Determine the [X, Y] coordinate at the center of the cell enclosing the given text.  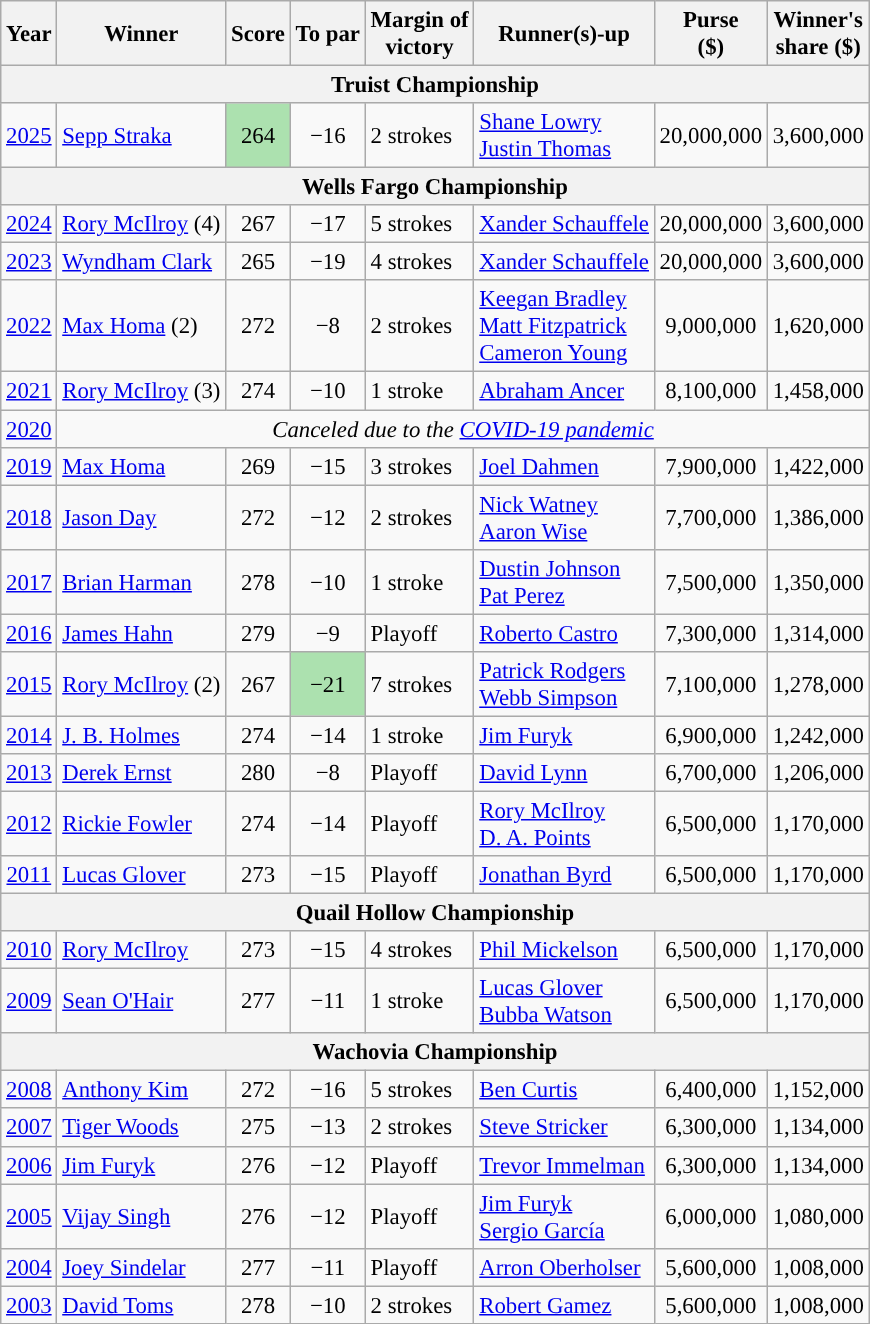
6,900,000 [710, 735]
−13 [328, 1128]
2010 [29, 950]
Wells Fargo Championship [435, 187]
Rory McIlroy (3) [142, 391]
1,206,000 [818, 773]
To par [328, 34]
2012 [29, 824]
2014 [29, 735]
Dustin Johnson Pat Perez [564, 582]
2020 [29, 429]
Abraham Ancer [564, 391]
2023 [29, 262]
7,500,000 [710, 582]
2004 [29, 1267]
Trevor Immelman [564, 1165]
2025 [29, 136]
Arron Oberholser [564, 1267]
Derek Ernst [142, 773]
Max Homa (2) [142, 326]
Shane Lowry Justin Thomas [564, 136]
2015 [29, 684]
J. B. Holmes [142, 735]
Steve Stricker [564, 1128]
7 strokes [420, 684]
Vijay Singh [142, 1216]
Winner'sshare ($) [818, 34]
Keegan Bradley Matt Fitzpatrick Cameron Young [564, 326]
Canceled due to the COVID-19 pandemic [463, 429]
Roberto Castro [564, 633]
Purse($) [710, 34]
Jonathan Byrd [564, 875]
−9 [328, 633]
1,422,000 [818, 466]
2007 [29, 1128]
Quail Hollow Championship [435, 913]
1,314,000 [818, 633]
1,242,000 [818, 735]
Lucas Glover Bubba Watson [564, 1002]
1,386,000 [818, 518]
Truist Championship [435, 85]
6,000,000 [710, 1216]
Joey Sindelar [142, 1267]
2013 [29, 773]
Anthony Kim [142, 1090]
1,620,000 [818, 326]
Joel Dahmen [564, 466]
2009 [29, 1002]
2016 [29, 633]
David Toms [142, 1305]
Wachovia Championship [435, 1052]
1,458,000 [818, 391]
Max Homa [142, 466]
2011 [29, 875]
269 [258, 466]
279 [258, 633]
1,152,000 [818, 1090]
Nick Watney Aaron Wise [564, 518]
3 strokes [420, 466]
275 [258, 1128]
6,400,000 [710, 1090]
Rory McIlroy (2) [142, 684]
Rory McIlroy D. A. Points [564, 824]
2018 [29, 518]
Ben Curtis [564, 1090]
265 [258, 262]
2024 [29, 224]
2005 [29, 1216]
2008 [29, 1090]
2006 [29, 1165]
2021 [29, 391]
Rory McIlroy (4) [142, 224]
Score [258, 34]
1,350,000 [818, 582]
Jim Furyk Sergio García [564, 1216]
2019 [29, 466]
−17 [328, 224]
Jason Day [142, 518]
Margin ofvictory [420, 34]
2003 [29, 1305]
7,300,000 [710, 633]
Lucas Glover [142, 875]
Sepp Straka [142, 136]
Patrick Rodgers Webb Simpson [564, 684]
−19 [328, 262]
2017 [29, 582]
Year [29, 34]
Tiger Woods [142, 1128]
James Hahn [142, 633]
6,700,000 [710, 773]
1,080,000 [818, 1216]
Robert Gamez [564, 1305]
1,278,000 [818, 684]
264 [258, 136]
Runner(s)-up [564, 34]
280 [258, 773]
Phil Mickelson [564, 950]
7,700,000 [710, 518]
7,100,000 [710, 684]
Sean O'Hair [142, 1002]
Wyndham Clark [142, 262]
8,100,000 [710, 391]
7,900,000 [710, 466]
Brian Harman [142, 582]
−21 [328, 684]
2022 [29, 326]
9,000,000 [710, 326]
Winner [142, 34]
Rickie Fowler [142, 824]
David Lynn [564, 773]
Rory McIlroy [142, 950]
